Search for the cell housing the specified text and yield its (X, Y) center coordinate. 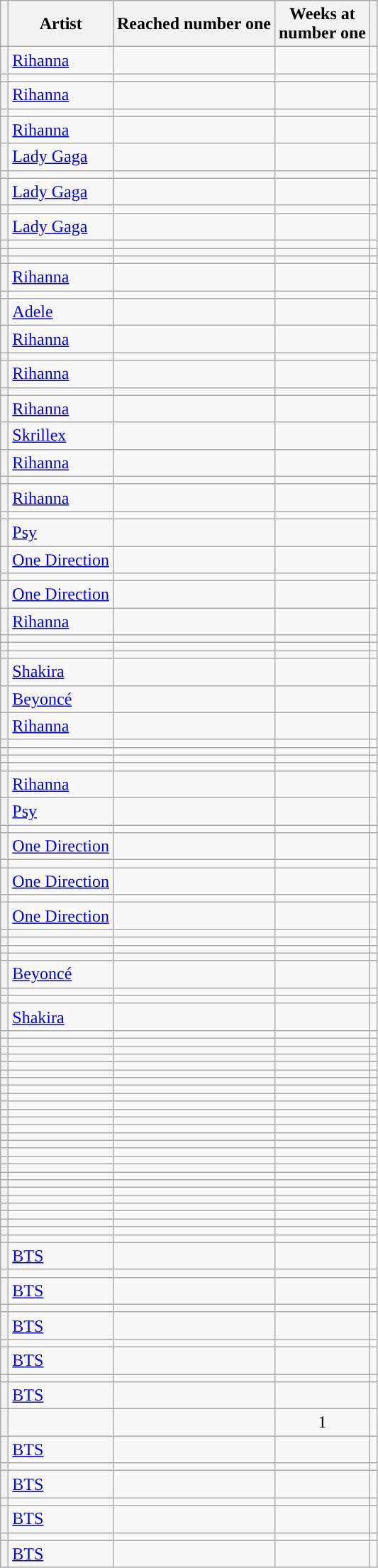
Reached number one (194, 24)
Skrillex (61, 436)
1 (322, 1423)
Weeks atnumber one (322, 24)
Artist (61, 24)
Adele (61, 312)
